Return the (x, y) coordinate for the center point of the cell that contains the specified text.  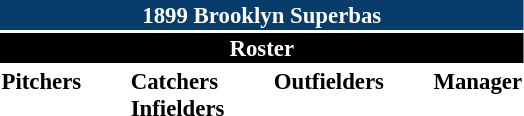
1899 Brooklyn Superbas (262, 15)
Roster (262, 48)
